For the text-containing cell, return its midpoint in [x, y] coordinate format. 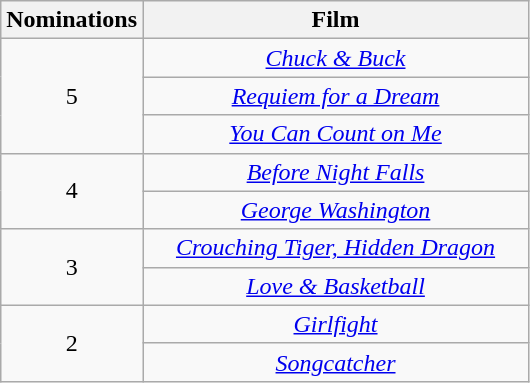
Nominations [72, 20]
George Washington [335, 210]
5 [72, 96]
Girlfight [335, 324]
2 [72, 343]
Before Night Falls [335, 172]
4 [72, 191]
Requiem for a Dream [335, 96]
Chuck & Buck [335, 58]
Crouching Tiger, Hidden Dragon [335, 248]
You Can Count on Me [335, 134]
3 [72, 267]
Film [335, 20]
Love & Basketball [335, 286]
Songcatcher [335, 362]
